Output the [X, Y] coordinate of the center of the cell containing the given text.  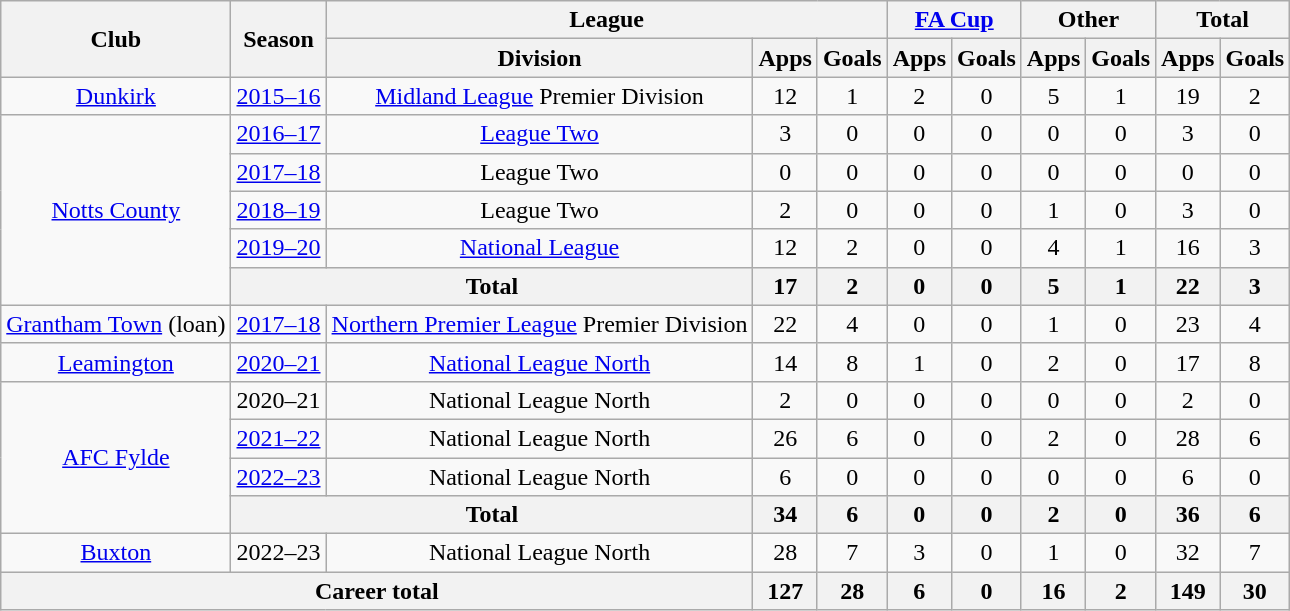
127 [785, 591]
National League [540, 248]
34 [785, 515]
Leamington [116, 362]
Career total [377, 591]
Dunkirk [116, 96]
26 [785, 438]
Season [278, 39]
32 [1188, 553]
FA Cup [954, 20]
2018–19 [278, 210]
2015–16 [278, 96]
Notts County [116, 210]
2016–17 [278, 134]
Northern Premier League Premier Division [540, 324]
23 [1188, 324]
AFC Fylde [116, 457]
Club [116, 39]
2021–22 [278, 438]
36 [1188, 515]
Division [540, 58]
2019–20 [278, 248]
Grantham Town (loan) [116, 324]
Other [1088, 20]
14 [785, 362]
Midland League Premier Division [540, 96]
19 [1188, 96]
149 [1188, 591]
Buxton [116, 553]
League [606, 20]
30 [1255, 591]
